Identify which cell holds the provided text, then report its (X, Y) central coordinate. 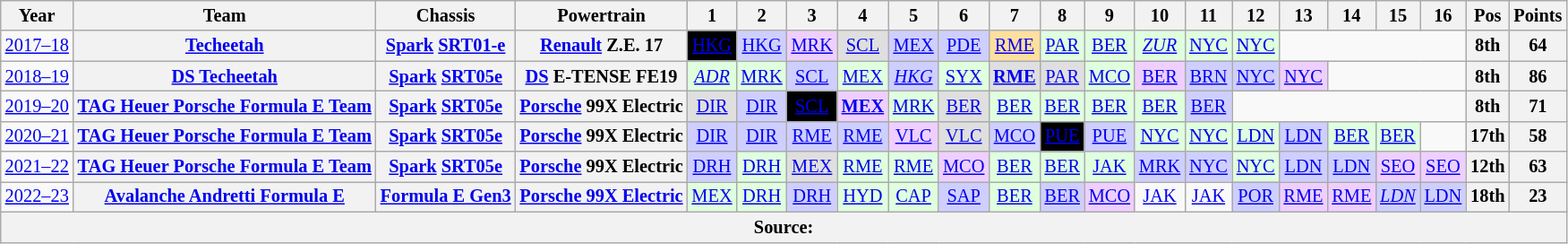
64 (1538, 46)
Techeetah (225, 46)
1 (713, 15)
Points (1538, 15)
10 (1160, 15)
71 (1538, 106)
2018–19 (38, 76)
SAP (964, 196)
Avalanche Andretti Formula E (225, 196)
ADR (713, 76)
Chassis (446, 15)
DS Techeetah (225, 76)
POR (1255, 196)
86 (1538, 76)
Powertrain (602, 15)
BRN (1209, 76)
8 (1062, 15)
14 (1351, 15)
63 (1538, 167)
2020–21 (38, 136)
3 (812, 15)
Formula E Gen3 (446, 196)
2022–23 (38, 196)
Spark SRT01-e (446, 46)
Year (38, 15)
6 (964, 15)
HYD (863, 196)
2019–20 (38, 106)
13 (1304, 15)
11 (1209, 15)
15 (1397, 15)
7 (1014, 15)
PDE (964, 46)
2 (762, 15)
16 (1444, 15)
Team (225, 15)
9 (1110, 15)
4 (863, 15)
17th (1487, 136)
2017–18 (38, 46)
Source: (784, 227)
SYX (964, 76)
Renault Z.E. 17 (602, 46)
5 (913, 15)
18th (1487, 196)
23 (1538, 196)
58 (1538, 136)
ZUR (1160, 46)
2021–22 (38, 167)
Pos (1487, 15)
12 (1255, 15)
CAP (913, 196)
DS E-TENSE FE19 (602, 76)
12th (1487, 167)
